Identify which cell holds the provided text, then report its [X, Y] central coordinate. 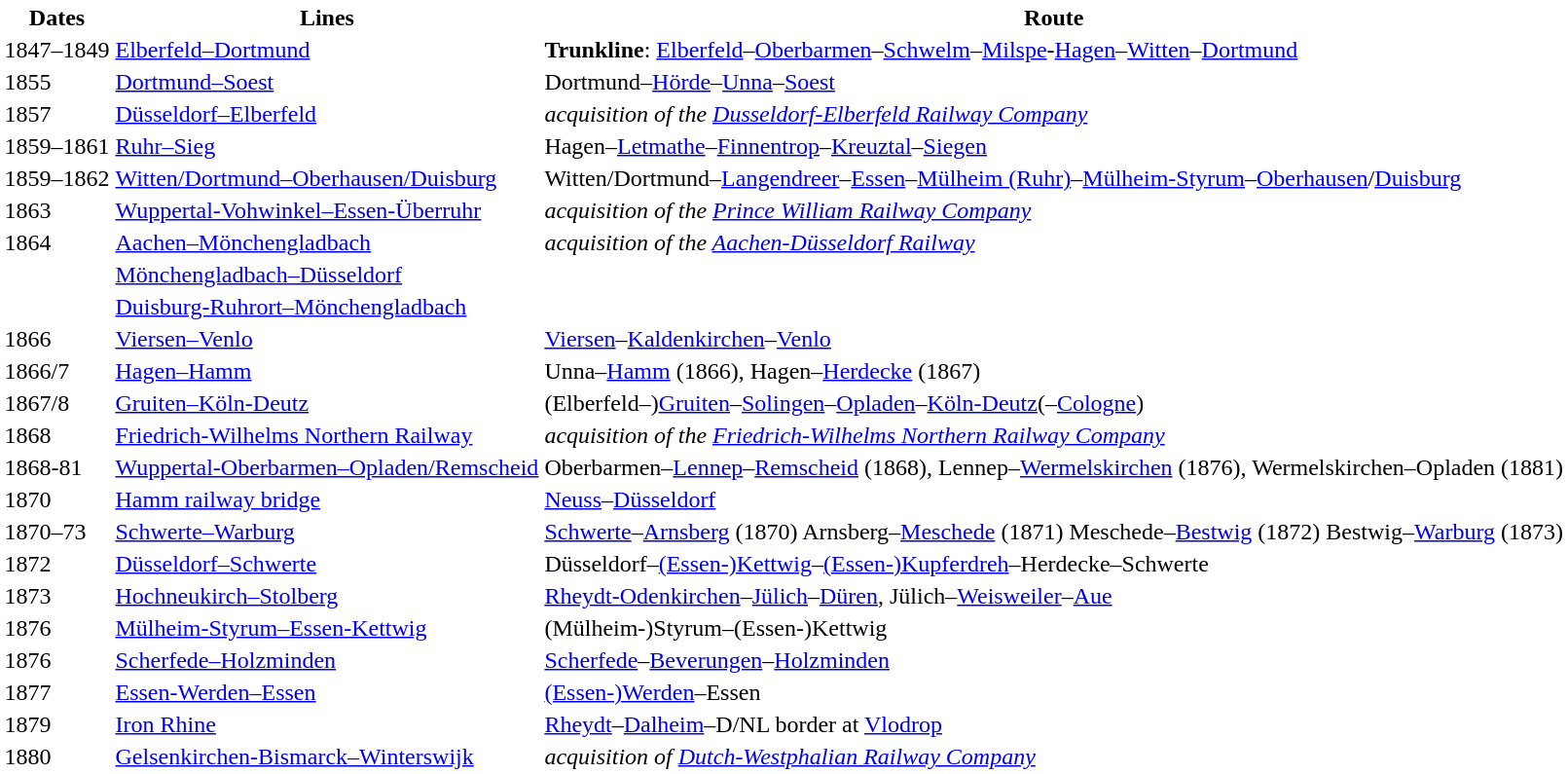
1866 [56, 339]
1873 [56, 596]
1868 [56, 435]
1870 [56, 499]
1870–73 [56, 532]
(Mülheim-)Styrum–(Essen-)Kettwig [1054, 628]
1867/8 [56, 403]
1880 [56, 756]
Hagen–Letmathe–Finnentrop–Kreuztal–Siegen [1054, 146]
Schwerte–Arnsberg (1870) Arnsberg–Meschede (1871) Meschede–Bestwig (1872) Bestwig–Warburg (1873) [1054, 532]
1864 [56, 275]
Düsseldorf–Schwerte [327, 564]
(Essen-)Werden–Essen [1054, 692]
1866/7 [56, 371]
1879 [56, 724]
Unna–Hamm (1866), Hagen–Herdecke (1867) [1054, 371]
1857 [56, 114]
1859–1861 [56, 146]
Lines [327, 18]
Düsseldorf–(Essen-)Kettwig–(Essen-)Kupferdreh–Herdecke–Schwerte [1054, 564]
Viersen–Kaldenkirchen–Venlo [1054, 339]
Dortmund–Soest [327, 82]
acquisition of the Prince William Railway Company [1054, 210]
Hochneukirch–Stolberg [327, 596]
Scherfede–Beverungen–Holzminden [1054, 660]
Ruhr–Sieg [327, 146]
Iron Rhine [327, 724]
Mönchengladbach–Düsseldorf [327, 275]
1855 [56, 82]
acquisition of the Dusseldorf-Elberfeld Railway Company [1054, 114]
Oberbarmen–Lennep–Remscheid (1868), Lennep–Wermelskirchen (1876), Wermelskirchen–Opladen (1881) [1054, 467]
Wuppertal-Oberbarmen–Opladen/Remscheid [327, 467]
Friedrich-Wilhelms Northern Railway [327, 435]
1859–1862 [56, 178]
Dortmund–Hörde–Unna–Soest [1054, 82]
Viersen–Venlo [327, 339]
Scherfede–Holzminden [327, 660]
Mülheim-Styrum–Essen-Kettwig [327, 628]
Trunkline: Elberfeld–Oberbarmen–Schwelm–Milspe-Hagen–Witten–Dortmund [1054, 50]
1872 [56, 564]
Gelsenkirchen-Bismarck–Winterswijk [327, 756]
Hamm railway bridge [327, 499]
Duisburg-Ruhrort–Mönchengladbach [327, 307]
acquisition of Dutch-Westphalian Railway Company [1054, 756]
Essen-Werden–Essen [327, 692]
(Elberfeld–)Gruiten–Solingen–Opladen–Köln-Deutz(–Cologne) [1054, 403]
Gruiten–Köln-Deutz [327, 403]
acquisition of the Friedrich-Wilhelms Northern Railway Company [1054, 435]
Rheydt-Odenkirchen–Jülich–Düren, Jülich–Weisweiler–Aue [1054, 596]
Hagen–Hamm [327, 371]
Düsseldorf–Elberfeld [327, 114]
Aachen–Mönchengladbach [327, 242]
Wuppertal-Vohwinkel–Essen-Überruhr [327, 210]
Witten/Dortmund–Langendreer–Essen–Mülheim (Ruhr)–Mülheim-Styrum–Oberhausen/Duisburg [1054, 178]
Route [1054, 18]
Neuss–Düsseldorf [1054, 499]
1863 [56, 210]
Dates [56, 18]
acquisition of the Aachen-Düsseldorf Railway [1054, 275]
Witten/Dortmund–Oberhausen/Duisburg [327, 178]
Elberfeld–Dortmund [327, 50]
1877 [56, 692]
1847–1849 [56, 50]
Schwerte–Warburg [327, 532]
Rheydt–Dalheim–D/NL border at Vlodrop [1054, 724]
1868-81 [56, 467]
